Find where the given text appears and provide that cell's center as (X, Y) coordinate. 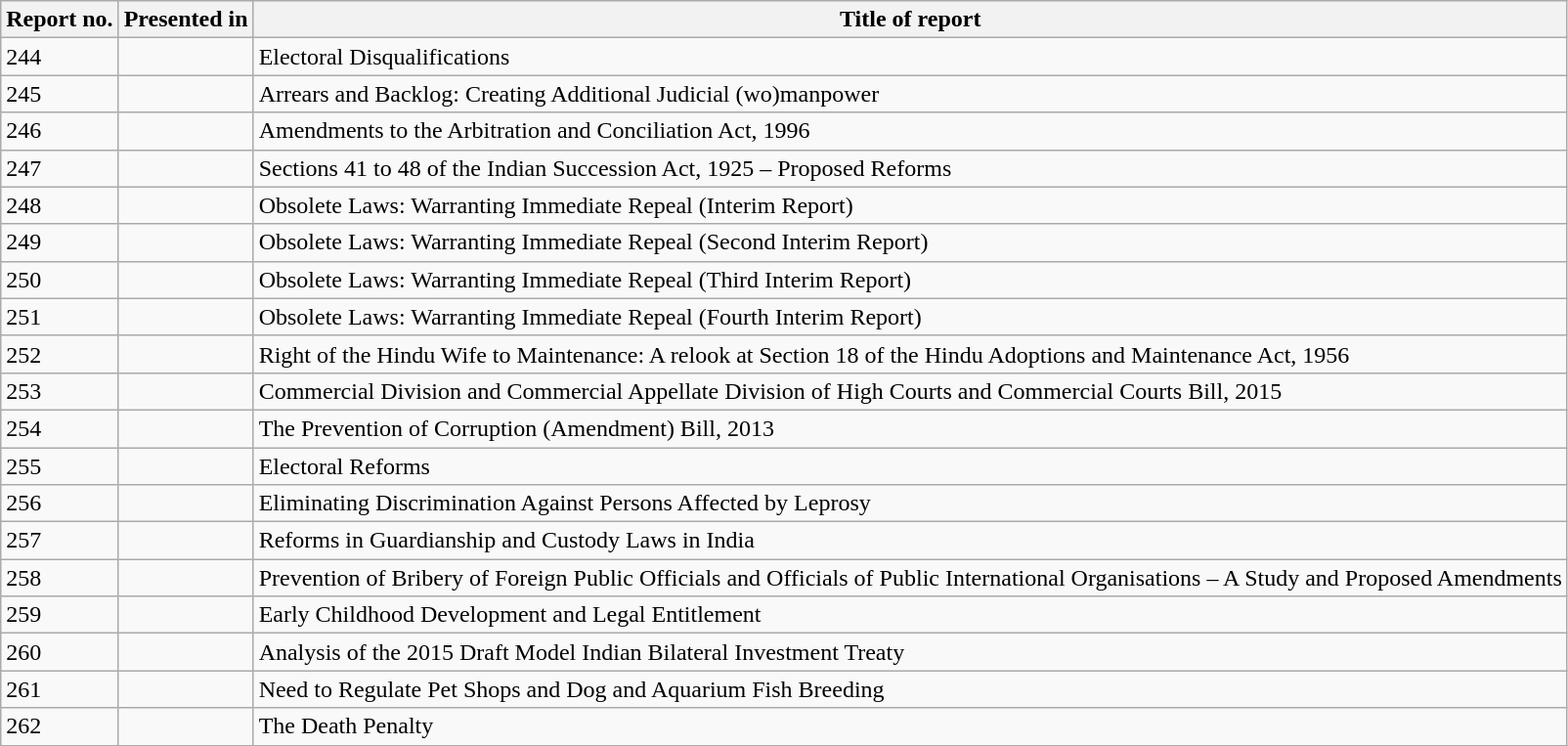
255 (60, 466)
Analysis of the 2015 Draft Model Indian Bilateral Investment Treaty (910, 652)
247 (60, 168)
Obsolete Laws: Warranting Immediate Repeal (Fourth Interim Report) (910, 317)
254 (60, 428)
Obsolete Laws: Warranting Immediate Repeal (Interim Report) (910, 205)
Reforms in Guardianship and Custody Laws in India (910, 541)
Electoral Disqualifications (910, 57)
The Death Penalty (910, 726)
248 (60, 205)
Arrears and Backlog: Creating Additional Judicial (wo)manpower (910, 94)
Prevention of Bribery of Foreign Public Officials and Officials of Public International Organisations – A Study and Proposed Amendments (910, 578)
244 (60, 57)
Right of the Hindu Wife to Maintenance: A relook at Section 18 of the Hindu Adoptions and Maintenance Act, 1956 (910, 354)
The Prevention of Corruption (Amendment) Bill, 2013 (910, 428)
Presented in (186, 20)
257 (60, 541)
256 (60, 504)
Early Childhood Development and Legal Entitlement (910, 615)
Eliminating Discrimination Against Persons Affected by Leprosy (910, 504)
Report no. (60, 20)
Obsolete Laws: Warranting Immediate Repeal (Second Interim Report) (910, 242)
Commercial Division and Commercial Appellate Division of High Courts and Commercial Courts Bill, 2015 (910, 391)
Sections 41 to 48 of the Indian Succession Act, 1925 – Proposed Reforms (910, 168)
261 (60, 689)
250 (60, 280)
246 (60, 131)
253 (60, 391)
262 (60, 726)
260 (60, 652)
Need to Regulate Pet Shops and Dog and Aquarium Fish Breeding (910, 689)
Obsolete Laws: Warranting Immediate Repeal (Third Interim Report) (910, 280)
Electoral Reforms (910, 466)
Amendments to the Arbitration and Conciliation Act, 1996 (910, 131)
Title of report (910, 20)
251 (60, 317)
258 (60, 578)
259 (60, 615)
249 (60, 242)
245 (60, 94)
252 (60, 354)
